Identify which cell holds the provided text, then report its [X, Y] central coordinate. 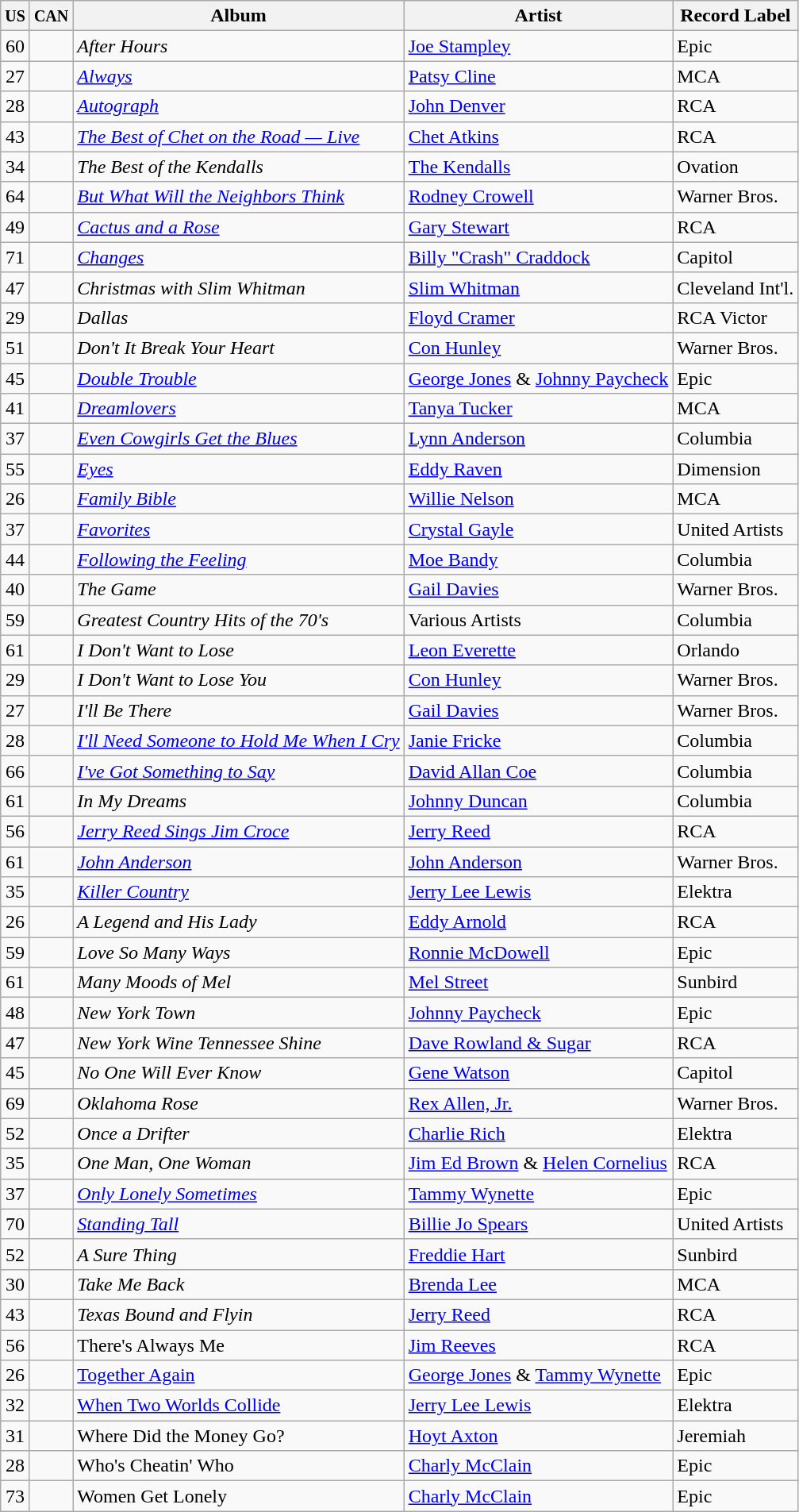
Following the Feeling [238, 560]
Ovation [736, 167]
Oklahoma Rose [238, 1103]
Killer Country [238, 892]
Autograph [238, 106]
Always [238, 76]
Willie Nelson [538, 499]
Freddie Hart [538, 1254]
Tammy Wynette [538, 1194]
Crystal Gayle [538, 529]
Dreamlovers [238, 409]
Jerry Reed Sings Jim Croce [238, 831]
Only Lonely Sometimes [238, 1194]
Dallas [238, 317]
I Don't Want to Lose [238, 650]
John Denver [538, 106]
Gary Stewart [538, 227]
Christmas with Slim Whitman [238, 287]
Ronnie McDowell [538, 952]
Johnny Paycheck [538, 1013]
30 [16, 1284]
69 [16, 1103]
Lynn Anderson [538, 439]
Many Moods of Mel [238, 983]
44 [16, 560]
Changes [238, 257]
The Best of Chet on the Road — Live [238, 137]
Jim Ed Brown & Helen Cornelius [538, 1164]
73 [16, 1496]
70 [16, 1224]
51 [16, 348]
US [16, 16]
Who's Cheatin' Who [238, 1466]
40 [16, 590]
66 [16, 771]
Billy "Crash" Craddock [538, 257]
Rodney Crowell [538, 197]
Chet Atkins [538, 137]
Orlando [736, 650]
Patsy Cline [538, 76]
Slim Whitman [538, 287]
Eddy Arnold [538, 922]
I've Got Something to Say [238, 771]
Artist [538, 16]
Hoyt Axton [538, 1436]
32 [16, 1406]
No One Will Ever Know [238, 1073]
Joe Stampley [538, 46]
Standing Tall [238, 1224]
41 [16, 409]
Album [238, 16]
48 [16, 1013]
Brenda Lee [538, 1284]
The Best of the Kendalls [238, 167]
Janie Fricke [538, 741]
When Two Worlds Collide [238, 1406]
Gene Watson [538, 1073]
After Hours [238, 46]
Once a Drifter [238, 1133]
Family Bible [238, 499]
The Kendalls [538, 167]
I'll Be There [238, 710]
I Don't Want to Lose You [238, 680]
Dimension [736, 469]
New York Wine Tennessee Shine [238, 1043]
Record Label [736, 16]
Rex Allen, Jr. [538, 1103]
I'll Need Someone to Hold Me When I Cry [238, 741]
A Sure Thing [238, 1254]
55 [16, 469]
George Jones & Tammy Wynette [538, 1375]
In My Dreams [238, 801]
49 [16, 227]
Double Trouble [238, 379]
Charlie Rich [538, 1133]
Johnny Duncan [538, 801]
David Allan Coe [538, 771]
Don't It Break Your Heart [238, 348]
Texas Bound and Flyin [238, 1314]
Together Again [238, 1375]
Moe Bandy [538, 560]
64 [16, 197]
Even Cowgirls Get the Blues [238, 439]
71 [16, 257]
Leon Everette [538, 650]
There's Always Me [238, 1345]
Cactus and a Rose [238, 227]
Love So Many Ways [238, 952]
Take Me Back [238, 1284]
Jim Reeves [538, 1345]
One Man, One Woman [238, 1164]
The Game [238, 590]
60 [16, 46]
31 [16, 1436]
Eyes [238, 469]
George Jones & Johnny Paycheck [538, 379]
RCA Victor [736, 317]
Billie Jo Spears [538, 1224]
Women Get Lonely [238, 1496]
But What Will the Neighbors Think [238, 197]
Various Artists [538, 620]
Cleveland Int'l. [736, 287]
A Legend and His Lady [238, 922]
Floyd Cramer [538, 317]
Favorites [238, 529]
Mel Street [538, 983]
Greatest Country Hits of the 70's [238, 620]
Where Did the Money Go? [238, 1436]
Eddy Raven [538, 469]
New York Town [238, 1013]
Jeremiah [736, 1436]
34 [16, 167]
Tanya Tucker [538, 409]
Dave Rowland & Sugar [538, 1043]
CAN [51, 16]
